For the text-containing cell, return its midpoint in [x, y] coordinate format. 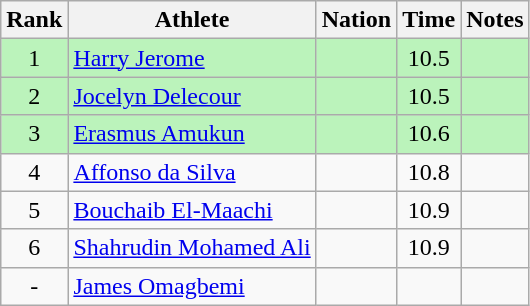
Nation [356, 20]
10.8 [429, 172]
Jocelyn Delecour [192, 96]
10.6 [429, 134]
Notes [495, 20]
4 [34, 172]
James Omagbemi [192, 286]
Harry Jerome [192, 58]
Bouchaib El-Maachi [192, 210]
1 [34, 58]
Affonso da Silva [192, 172]
6 [34, 248]
Rank [34, 20]
Athlete [192, 20]
- [34, 286]
Erasmus Amukun [192, 134]
5 [34, 210]
Time [429, 20]
3 [34, 134]
2 [34, 96]
Shahrudin Mohamed Ali [192, 248]
